Capture the cell that displays the provided text and extract its (x, y) central coordinate. 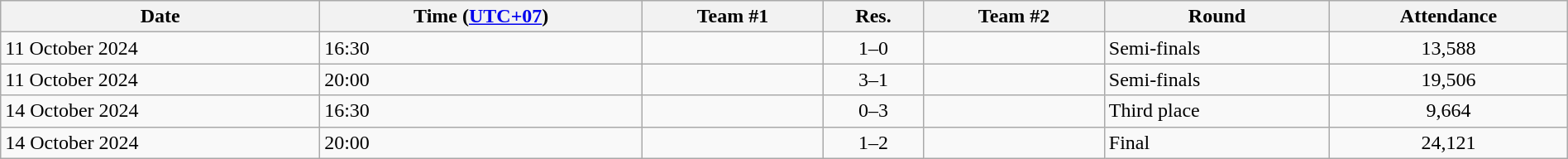
Final (1217, 142)
1–0 (873, 48)
1–2 (873, 142)
Time (UTC+07) (481, 17)
Date (160, 17)
24,121 (1449, 142)
0–3 (873, 111)
Team #2 (1014, 17)
Third place (1217, 111)
3–1 (873, 79)
Round (1217, 17)
Team #1 (733, 17)
13,588 (1449, 48)
9,664 (1449, 111)
Res. (873, 17)
Attendance (1449, 17)
19,506 (1449, 79)
